Determine the [x, y] coordinate at the center of the cell enclosing the given text.  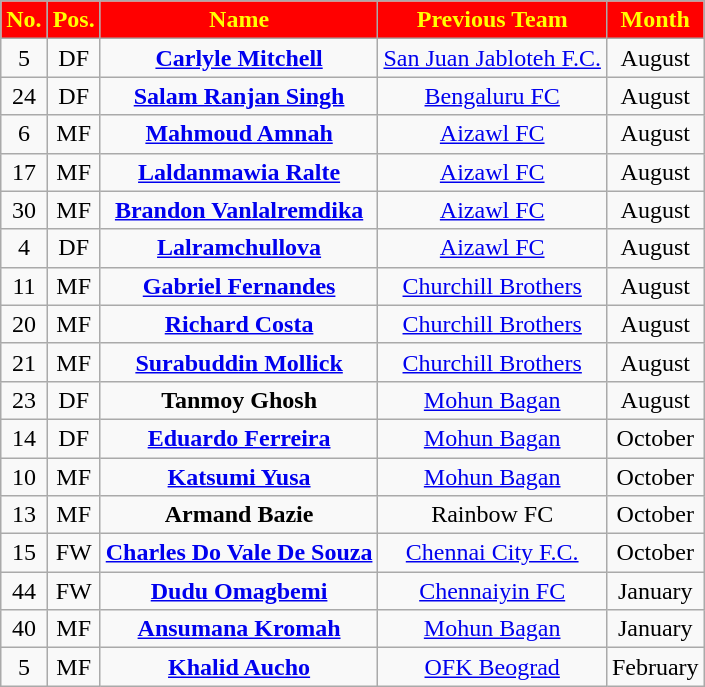
Armand Bazie [239, 515]
Name [239, 20]
Brandon Vanlalremdika [239, 210]
No. [24, 20]
Pos. [74, 20]
Dudu Omagbemi [239, 591]
San Juan Jabloteh F.C. [492, 58]
17 [24, 172]
Eduardo Ferreira [239, 438]
6 [24, 134]
Rainbow FC [492, 515]
Month [655, 20]
Tanmoy Ghosh [239, 400]
24 [24, 96]
44 [24, 591]
Richard Costa [239, 324]
Katsumi Yusa [239, 477]
Ansumana Kromah [239, 629]
21 [24, 362]
Salam Ranjan Singh [239, 96]
20 [24, 324]
15 [24, 553]
Laldanmawia Ralte [239, 172]
Chennaiyin FC [492, 591]
11 [24, 286]
Gabriel Fernandes [239, 286]
February [655, 667]
40 [24, 629]
14 [24, 438]
23 [24, 400]
Mahmoud Amnah [239, 134]
Khalid Aucho [239, 667]
13 [24, 515]
10 [24, 477]
Carlyle Mitchell [239, 58]
Chennai City F.C. [492, 553]
Charles Do Vale De Souza [239, 553]
Surabuddin Mollick [239, 362]
OFK Beograd [492, 667]
30 [24, 210]
Bengaluru FC [492, 96]
Previous Team [492, 20]
4 [24, 248]
Lalramchullova [239, 248]
